Scan for the cell matching the given text and deliver its [X, Y] coordinate at center. 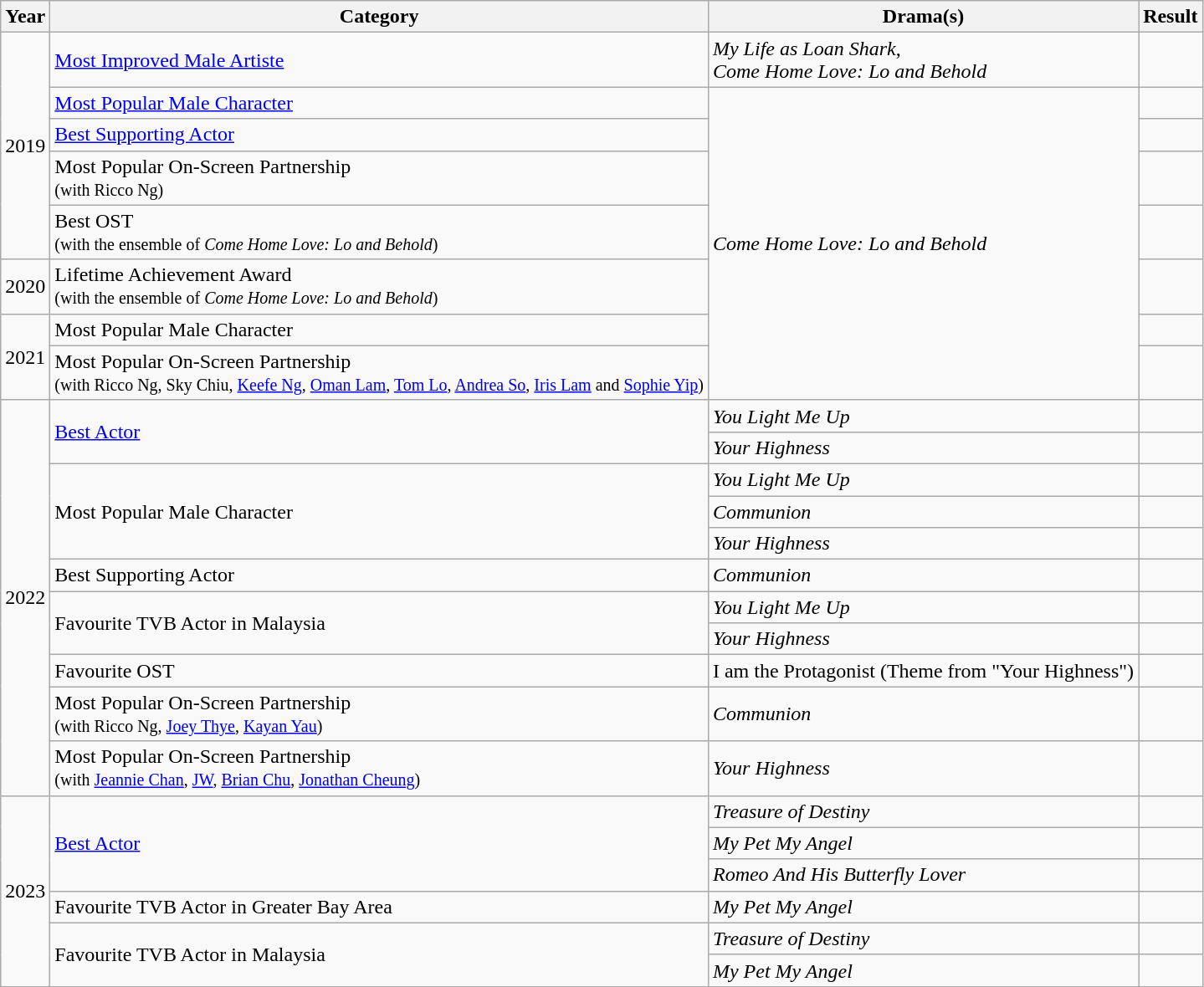
Most Popular On-Screen Partnership (with Ricco Ng) [380, 177]
Year [25, 17]
Romeo And His Butterfly Lover [923, 875]
Most Popular On-Screen Partnership(with Jeannie Chan, JW, Brian Chu, Jonathan Cheung) [380, 768]
Category [380, 17]
Best OST (with the ensemble of Come Home Love: Lo and Behold) [380, 233]
2022 [25, 597]
Most Improved Male Artiste [380, 60]
2023 [25, 891]
Most Popular On-Screen Partnership(with Ricco Ng, Joey Thye, Kayan Yau) [380, 714]
Most Popular On-Screen Partnership (with Ricco Ng, Sky Chiu, Keefe Ng, Oman Lam, Tom Lo, Andrea So, Iris Lam and Sophie Yip) [380, 373]
Favourite TVB Actor in Greater Bay Area [380, 907]
Drama(s) [923, 17]
2019 [25, 146]
2020 [25, 286]
My Life as Loan Shark,Come Home Love: Lo and Behold [923, 60]
2021 [25, 356]
I am the Protagonist (Theme from "Your Highness") [923, 671]
Result [1171, 17]
Lifetime Achievement Award (with the ensemble of Come Home Love: Lo and Behold) [380, 286]
Come Home Love: Lo and Behold [923, 243]
Favourite OST [380, 671]
